Return [x, y] of the center of cell containing provided text 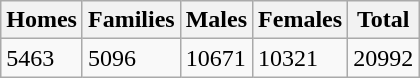
5463 [42, 58]
10321 [300, 58]
Males [216, 20]
Females [300, 20]
5096 [131, 58]
Total [384, 20]
Homes [42, 20]
20992 [384, 58]
10671 [216, 58]
Families [131, 20]
